Return the [X, Y] coordinate for the center point of the cell that contains the specified text.  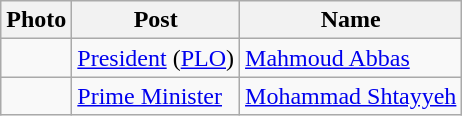
Mahmoud Abbas [351, 58]
Mohammad Shtayyeh [351, 96]
Post [156, 20]
President (PLO) [156, 58]
Prime Minister [156, 96]
Photo [36, 20]
Name [351, 20]
